Output the [X, Y] coordinate of the center of the cell containing the given text.  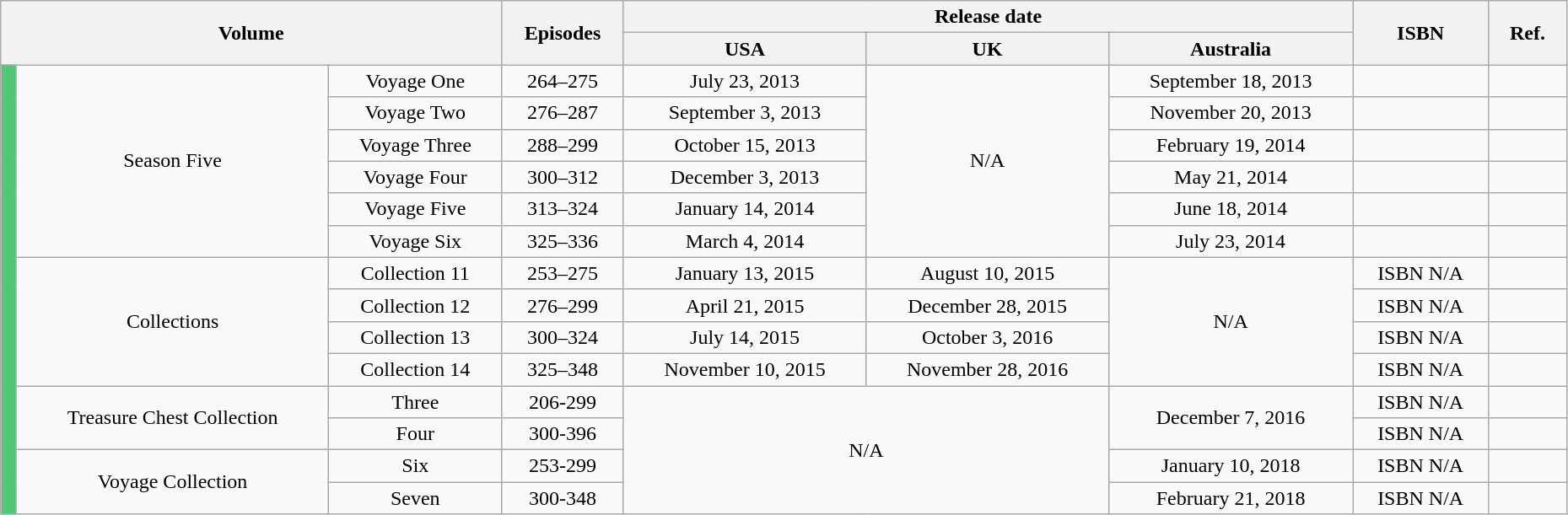
300-348 [563, 498]
264–275 [563, 81]
November 10, 2015 [745, 369]
UK [988, 49]
January 13, 2015 [745, 273]
Seven [415, 498]
December 28, 2015 [988, 305]
ISBN [1420, 33]
Six [415, 466]
Collection 13 [415, 337]
December 3, 2013 [745, 177]
Ref. [1528, 33]
Three [415, 402]
Collection 11 [415, 273]
January 14, 2014 [745, 209]
300–312 [563, 177]
May 21, 2014 [1230, 177]
January 10, 2018 [1230, 466]
April 21, 2015 [745, 305]
Episodes [563, 33]
September 3, 2013 [745, 113]
November 28, 2016 [988, 369]
Voyage One [415, 81]
Voyage Six [415, 241]
October 3, 2016 [988, 337]
313–324 [563, 209]
June 18, 2014 [1230, 209]
325–336 [563, 241]
253-299 [563, 466]
Release date [988, 17]
USA [745, 49]
Voyage Four [415, 177]
October 15, 2013 [745, 145]
325–348 [563, 369]
Australia [1230, 49]
288–299 [563, 145]
February 21, 2018 [1230, 498]
300-396 [563, 434]
September 18, 2013 [1230, 81]
Voyage Three [415, 145]
Voyage Collection [172, 482]
Collection 12 [415, 305]
Volume [251, 33]
Four [415, 434]
206-299 [563, 402]
November 20, 2013 [1230, 113]
Collections [172, 321]
Voyage Five [415, 209]
Season Five [172, 161]
July 23, 2014 [1230, 241]
March 4, 2014 [745, 241]
August 10, 2015 [988, 273]
276–287 [563, 113]
300–324 [563, 337]
Treasure Chest Collection [172, 418]
July 23, 2013 [745, 81]
February 19, 2014 [1230, 145]
December 7, 2016 [1230, 418]
253–275 [563, 273]
July 14, 2015 [745, 337]
Voyage Two [415, 113]
276–299 [563, 305]
Collection 14 [415, 369]
